Return (X, Y) of the center of cell containing provided text 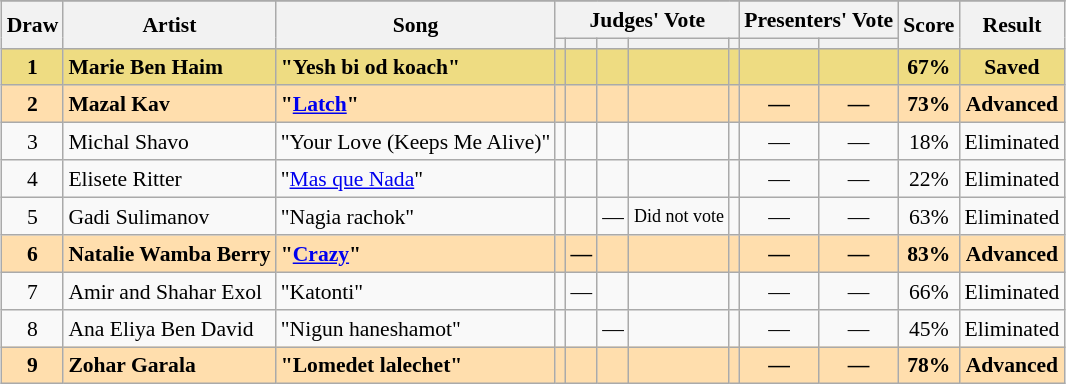
"Katonti" (416, 292)
Natalie Wamba Berry (169, 254)
"Latch" (416, 104)
4 (33, 178)
78% (928, 366)
Judges' Vote (647, 20)
83% (928, 254)
2 (33, 104)
Elisete Ritter (169, 178)
7 (33, 292)
18% (928, 142)
63% (928, 216)
Zohar Garala (169, 366)
73% (928, 104)
45% (928, 328)
"Nigun haneshamot" (416, 328)
Mazal Kav (169, 104)
"Your Love (Keeps Me Alive)" (416, 142)
"Yesh bi od koach" (416, 66)
3 (33, 142)
66% (928, 292)
Marie Ben Haim (169, 66)
"Crazy" (416, 254)
"Mas que Nada" (416, 178)
Ana Eliya Ben David (169, 328)
6 (33, 254)
5 (33, 216)
8 (33, 328)
Presenters' Vote (818, 20)
Draw (33, 24)
9 (33, 366)
1 (33, 66)
Did not vote (679, 216)
"Lomedet lalechet" (416, 366)
Michal Shavo (169, 142)
Gadi Sulimanov (169, 216)
67% (928, 66)
Amir and Shahar Exol (169, 292)
Artist (169, 24)
Score (928, 24)
22% (928, 178)
Song (416, 24)
Saved (1012, 66)
"Nagia rachok" (416, 216)
Result (1012, 24)
